Capture the cell that displays the provided text and extract its [x, y] central coordinate. 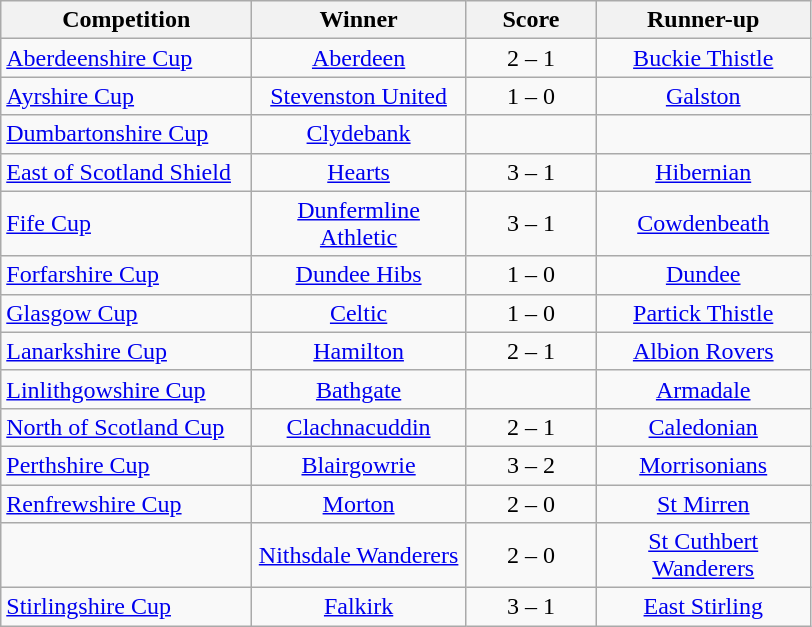
Celtic [359, 313]
Aberdeen [359, 58]
Hibernian [703, 172]
Clachnacuddin [359, 427]
East Stirling [703, 607]
Bathgate [359, 389]
Aberdeenshire Cup [126, 58]
East of Scotland Shield [126, 172]
Hearts [359, 172]
St Cuthbert Wanderers [703, 556]
Caledonian [703, 427]
Armadale [703, 389]
3 – 2 [530, 465]
Renfrewshire Cup [126, 503]
Blairgowrie [359, 465]
Dundee Hibs [359, 275]
Linlithgowshire Cup [126, 389]
Stirlingshire Cup [126, 607]
Morrisonians [703, 465]
North of Scotland Cup [126, 427]
Runner-up [703, 20]
Dunfermline Athletic [359, 224]
Dundee [703, 275]
Cowdenbeath [703, 224]
Score [530, 20]
Hamilton [359, 351]
Fife Cup [126, 224]
Stevenston United [359, 96]
Nithsdale Wanderers [359, 556]
Lanarkshire Cup [126, 351]
Morton [359, 503]
Buckie Thistle [703, 58]
Ayrshire Cup [126, 96]
Albion Rovers [703, 351]
Dumbartonshire Cup [126, 134]
Forfarshire Cup [126, 275]
Clydebank [359, 134]
Perthshire Cup [126, 465]
Competition [126, 20]
St Mirren [703, 503]
Falkirk [359, 607]
Winner [359, 20]
Partick Thistle [703, 313]
Glasgow Cup [126, 313]
Galston [703, 96]
